Detect which cell encompasses the target text, then output its (x, y) center coordinate. 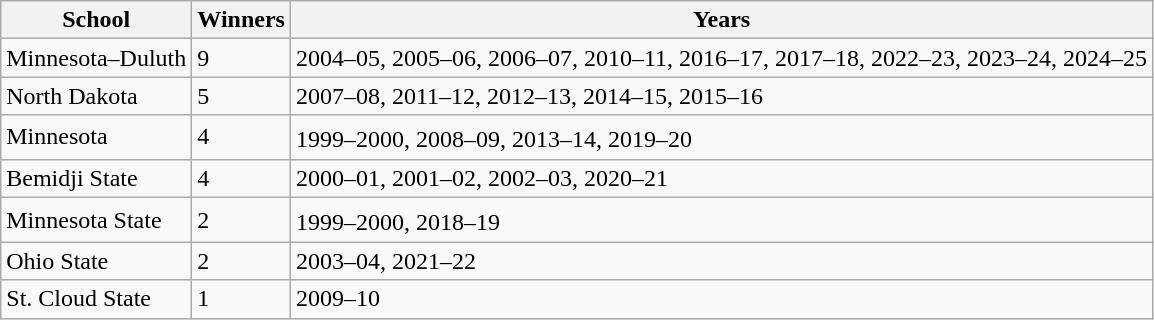
Minnesota (96, 138)
Ohio State (96, 261)
2004–05, 2005–06, 2006–07, 2010–11, 2016–17, 2017–18, 2022–23, 2023–24, 2024–25 (721, 58)
North Dakota (96, 96)
Minnesota–Duluth (96, 58)
1 (242, 299)
School (96, 20)
2003–04, 2021–22 (721, 261)
2009–10 (721, 299)
1999–2000, 2008–09, 2013–14, 2019–20 (721, 138)
1999–2000, 2018–19 (721, 220)
Bemidji State (96, 178)
5 (242, 96)
2000–01, 2001–02, 2002–03, 2020–21 (721, 178)
Minnesota State (96, 220)
St. Cloud State (96, 299)
Winners (242, 20)
9 (242, 58)
Years (721, 20)
2007–08, 2011–12, 2012–13, 2014–15, 2015–16 (721, 96)
